Determine the [x, y] coordinate at the center of the cell enclosing the given text.  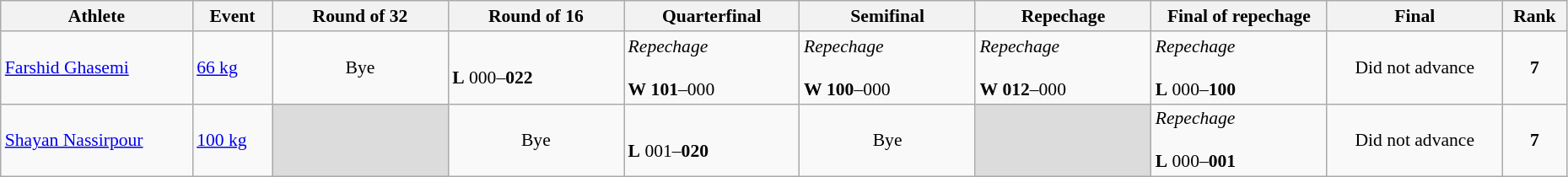
100 kg [233, 140]
Shayan Nassirpour [96, 140]
RepechageW 100–000 [887, 67]
Athlete [96, 16]
Rank [1534, 16]
RepechageL 000–001 [1239, 140]
Quarterfinal [712, 16]
L 000–022 [536, 67]
Semifinal [887, 16]
RepechageW 101–000 [712, 67]
Round of 32 [360, 16]
RepechageL 000–100 [1239, 67]
Round of 16 [536, 16]
Final [1414, 16]
Final of repechage [1239, 16]
Event [233, 16]
L 001–020 [712, 140]
RepechageW 012–000 [1063, 67]
Repechage [1063, 16]
66 kg [233, 67]
Farshid Ghasemi [96, 67]
